From the cell containing the given text, extract its center point as (X, Y) coordinate. 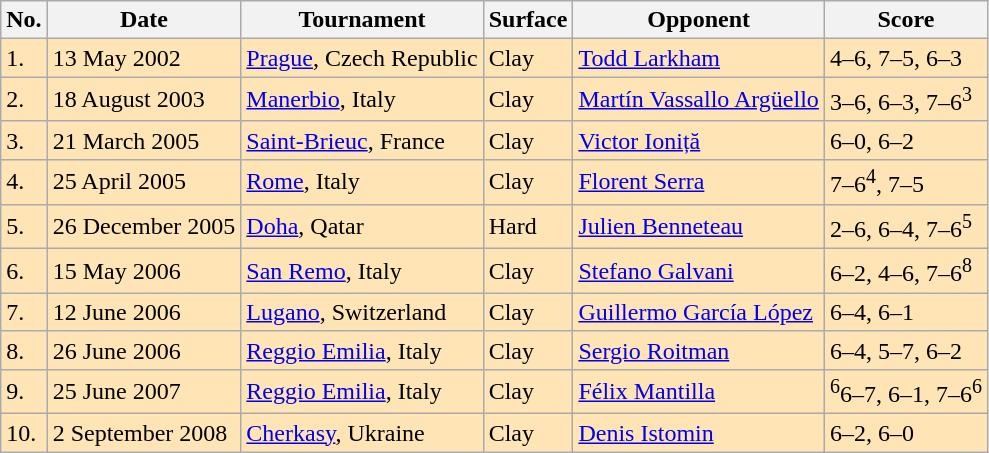
Lugano, Switzerland (362, 312)
1. (24, 58)
6. (24, 272)
4. (24, 182)
Florent Serra (699, 182)
Todd Larkham (699, 58)
26 December 2005 (144, 226)
6–2, 4–6, 7–68 (906, 272)
6–2, 6–0 (906, 433)
5. (24, 226)
25 June 2007 (144, 392)
Guillermo García López (699, 312)
Manerbio, Italy (362, 100)
San Remo, Italy (362, 272)
Prague, Czech Republic (362, 58)
7. (24, 312)
6–4, 5–7, 6–2 (906, 350)
Victor Ioniță (699, 140)
2 September 2008 (144, 433)
Cherkasy, Ukraine (362, 433)
Doha, Qatar (362, 226)
Stefano Galvani (699, 272)
3. (24, 140)
Félix Mantilla (699, 392)
18 August 2003 (144, 100)
No. (24, 20)
13 May 2002 (144, 58)
66–7, 6–1, 7–66 (906, 392)
6–4, 6–1 (906, 312)
Tournament (362, 20)
8. (24, 350)
Martín Vassallo Argüello (699, 100)
Date (144, 20)
Rome, Italy (362, 182)
9. (24, 392)
Julien Benneteau (699, 226)
2–6, 6–4, 7–65 (906, 226)
Saint-Brieuc, France (362, 140)
Opponent (699, 20)
Score (906, 20)
4–6, 7–5, 6–3 (906, 58)
Hard (528, 226)
7–64, 7–5 (906, 182)
Sergio Roitman (699, 350)
Denis Istomin (699, 433)
10. (24, 433)
21 March 2005 (144, 140)
2. (24, 100)
15 May 2006 (144, 272)
6–0, 6–2 (906, 140)
25 April 2005 (144, 182)
Surface (528, 20)
12 June 2006 (144, 312)
26 June 2006 (144, 350)
3–6, 6–3, 7–63 (906, 100)
